Scan for the cell matching the given text and deliver its (x, y) coordinate at center. 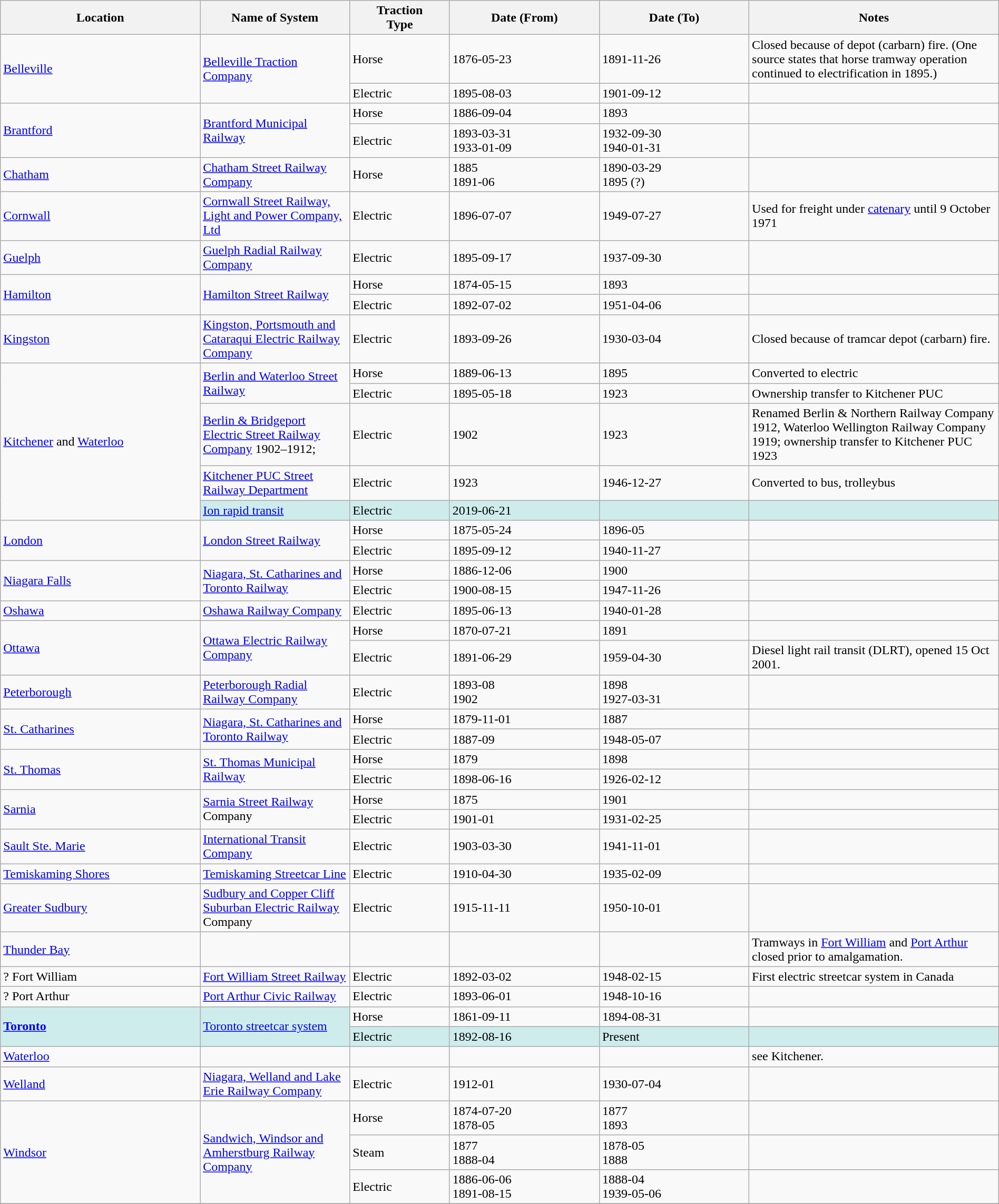
1896-05 (674, 530)
1930-03-04 (674, 339)
Date (To) (674, 18)
Niagara Falls (100, 580)
1886-09-04 (524, 113)
1937-09-30 (674, 257)
Greater Sudbury (100, 908)
? Fort William (100, 976)
1870-07-21 (524, 630)
Name of System (275, 18)
Sudbury and Copper Cliff Suburban Electric Railway Company (275, 908)
1895-06-13 (524, 610)
Ownership transfer to Kitchener PUC (874, 393)
Hamilton Street Railway (275, 294)
1901-01 (524, 820)
1896-07-07 (524, 216)
1950-10-01 (674, 908)
Sarnia Street Railway Company (275, 809)
Cornwall Street Railway, Light and Power Company, Ltd (275, 216)
1930-07-04 (674, 1084)
Present (674, 1037)
Port Arthur Civic Railway (275, 996)
18771893 (674, 1118)
1890-03-291895 (?) (674, 175)
1931-02-25 (674, 820)
Berlin & Bridgeport Electric Street Railway Company 1902–1912; (275, 435)
1892-07-02 (524, 304)
Peterborough Radial Railway Company (275, 692)
18981927-03-31 (674, 692)
18771888-04 (524, 1152)
Ottawa Electric Railway Company (275, 648)
1903-03-30 (524, 847)
1948-05-07 (674, 739)
Converted to electric (874, 373)
1941-11-01 (674, 847)
Chatham (100, 175)
1886-12-06 (524, 570)
1901-09-12 (674, 93)
1891 (674, 630)
1895-05-18 (524, 393)
1879-11-01 (524, 719)
International Transit Company (275, 847)
St. Thomas (100, 769)
Ottawa (100, 648)
Location (100, 18)
Brantford (100, 131)
Thunder Bay (100, 949)
1891-11-26 (674, 59)
Oshawa Railway Company (275, 610)
Cornwall (100, 216)
Closed because of depot (carbarn) fire. (One source states that horse tramway operation continued to electrification in 1895.) (874, 59)
Diesel light rail transit (DLRT), opened 15 Oct 2001. (874, 657)
TractionType (399, 18)
St. Thomas Municipal Railway (275, 769)
1926-02-12 (674, 779)
1886-06-061891-08-15 (524, 1186)
1892-08-16 (524, 1037)
1878-051888 (674, 1152)
1940-01-28 (674, 610)
1875-05-24 (524, 530)
Notes (874, 18)
1959-04-30 (674, 657)
Sandwich, Windsor and Amherstburg Railway Company (275, 1152)
1948-10-16 (674, 996)
1901 (674, 799)
1940-11-27 (674, 550)
Windsor (100, 1152)
1879 (524, 759)
Fort William Street Railway (275, 976)
1895 (674, 373)
Hamilton (100, 294)
St. Catharines (100, 729)
Kingston, Portsmouth and Cataraqui Electric Railway Company (275, 339)
1895-09-17 (524, 257)
Waterloo (100, 1057)
1948-02-15 (674, 976)
London (100, 540)
1910-04-30 (524, 874)
1875 (524, 799)
Brantford Municipal Railway (275, 131)
1902 (524, 435)
1932-09-301940-01-31 (674, 140)
Kitchener and Waterloo (100, 441)
1874-07-201878-05 (524, 1118)
Renamed Berlin & Northern Railway Company 1912, Waterloo Wellington Railway Company 1919; ownership transfer to Kitchener PUC 1923 (874, 435)
1876-05-23 (524, 59)
1861-09-11 (524, 1017)
1898 (674, 759)
London Street Railway (275, 540)
Guelph (100, 257)
1892-03-02 (524, 976)
1912-01 (524, 1084)
1891-06-29 (524, 657)
1946-12-27 (674, 483)
Ion rapid transit (275, 510)
Berlin and Waterloo Street Railway (275, 383)
Belleville (100, 69)
1887-09 (524, 739)
Sault Ste. Marie (100, 847)
Kingston (100, 339)
Belleville Traction Company (275, 69)
Peterborough (100, 692)
1887 (674, 719)
Sarnia (100, 809)
Closed because of tramcar depot (carbarn) fire. (874, 339)
Used for freight under catenary until 9 October 1971 (874, 216)
1935-02-09 (674, 874)
Steam (399, 1152)
Niagara, Welland and Lake Erie Railway Company (275, 1084)
Kitchener PUC Street Railway Department (275, 483)
1889-06-13 (524, 373)
Welland (100, 1084)
1900 (674, 570)
Guelph Radial Railway Company (275, 257)
1949-07-27 (674, 216)
1895-09-12 (524, 550)
1915-11-11 (524, 908)
1895-08-03 (524, 93)
1898-06-16 (524, 779)
Chatham Street Railway Company (275, 175)
Toronto streetcar system (275, 1027)
Date (From) (524, 18)
1874-05-15 (524, 284)
Oshawa (100, 610)
1947-11-26 (674, 590)
1951-04-06 (674, 304)
Converted to bus, trolleybus (874, 483)
2019-06-21 (524, 510)
Temiskaming Shores (100, 874)
Toronto (100, 1027)
1893-09-26 (524, 339)
1900-08-15 (524, 590)
1894-08-31 (674, 1017)
18851891-06 (524, 175)
First electric streetcar system in Canada (874, 976)
1893-06-01 (524, 996)
1888-041939-05-06 (674, 1186)
see Kitchener. (874, 1057)
Tramways in Fort William and Port Arthur closed prior to amalgamation. (874, 949)
Temiskaming Streetcar Line (275, 874)
1893-081902 (524, 692)
? Port Arthur (100, 996)
1893-03-311933-01-09 (524, 140)
